Detect which cell encompasses the target text, then output its [x, y] center coordinate. 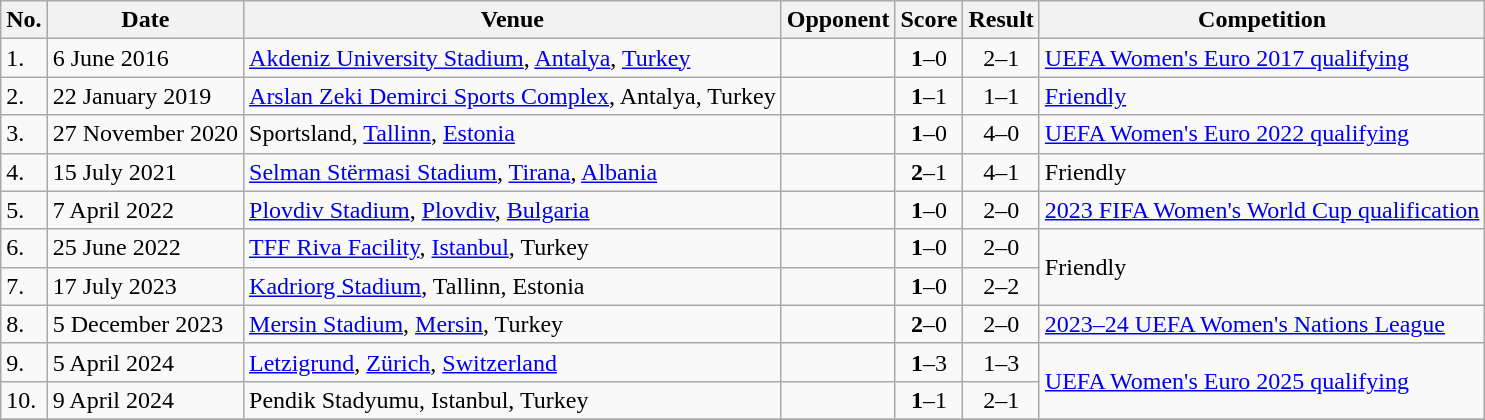
2. [24, 96]
9. [24, 362]
4–1 [1001, 172]
6. [24, 248]
9 April 2024 [145, 400]
15 July 2021 [145, 172]
25 June 2022 [145, 248]
4. [24, 172]
No. [24, 20]
17 July 2023 [145, 286]
Mersin Stadium, Mersin, Turkey [513, 324]
Date [145, 20]
UEFA Women's Euro 2017 qualifying [1262, 58]
Selman Stërmasi Stadium, Tirana, Albania [513, 172]
2023–24 UEFA Women's Nations League [1262, 324]
Akdeniz University Stadium, Antalya, Turkey [513, 58]
7. [24, 286]
UEFA Women's Euro 2025 qualifying [1262, 381]
Plovdiv Stadium, Plovdiv, Bulgaria [513, 210]
UEFA Women's Euro 2022 qualifying [1262, 134]
TFF Riva Facility, Istanbul, Turkey [513, 248]
4–0 [1001, 134]
Score [929, 20]
27 November 2020 [145, 134]
6 June 2016 [145, 58]
8. [24, 324]
Venue [513, 20]
3. [24, 134]
Pendik Stadyumu, Istanbul, Turkey [513, 400]
2–2 [1001, 286]
22 January 2019 [145, 96]
10. [24, 400]
Sportsland, Tallinn, Estonia [513, 134]
7 April 2022 [145, 210]
Kadriorg Stadium, Tallinn, Estonia [513, 286]
Opponent [838, 20]
Arslan Zeki Demirci Sports Complex, Antalya, Turkey [513, 96]
1. [24, 58]
2023 FIFA Women's World Cup qualification [1262, 210]
Letzigrund, Zürich, Switzerland [513, 362]
5. [24, 210]
Result [1001, 20]
5 April 2024 [145, 362]
5 December 2023 [145, 324]
Competition [1262, 20]
